Provide the (x, y) coordinate of the cell's center where the given text is located.  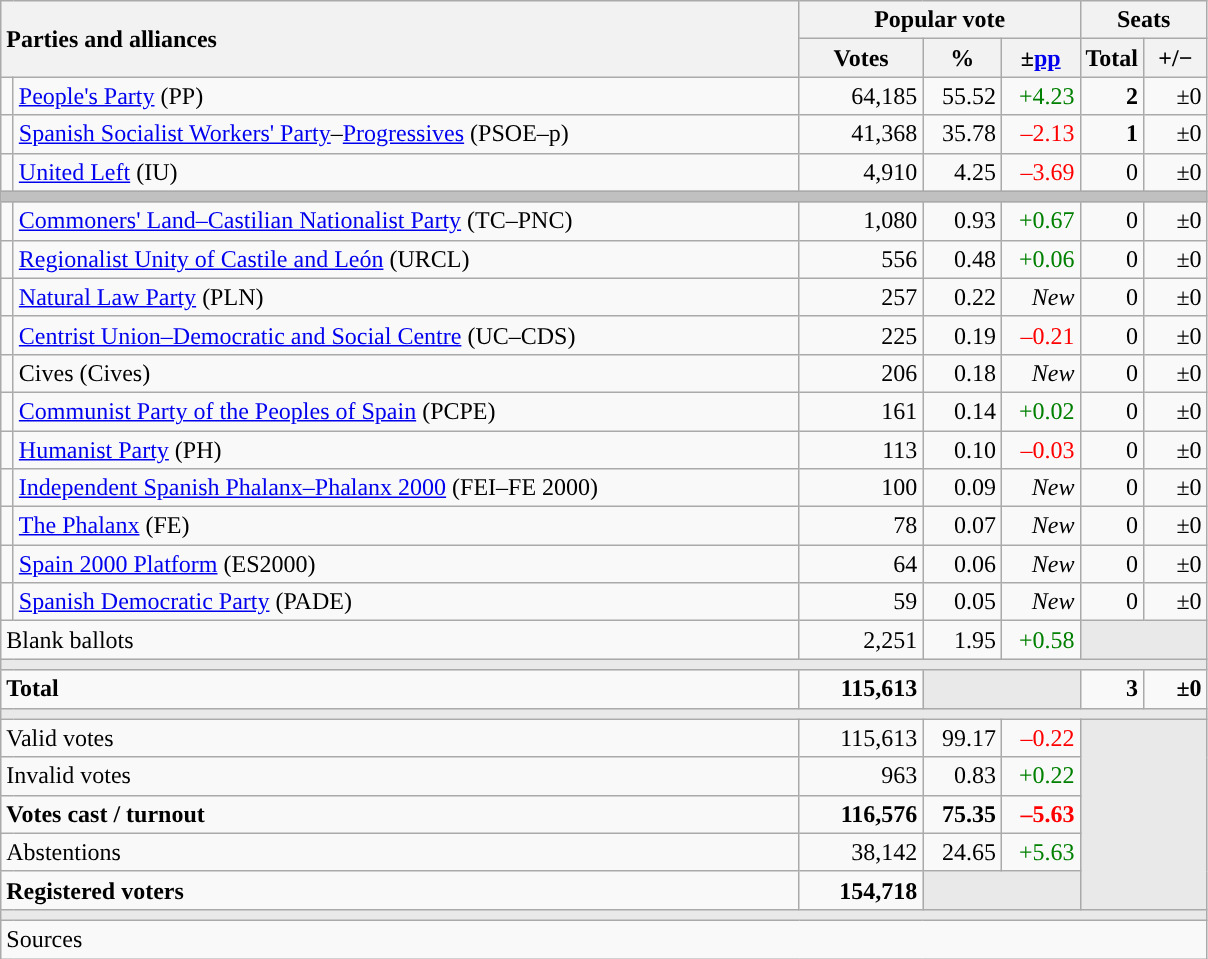
+0.02 (1040, 411)
Regionalist Unity of Castile and León (URCL) (406, 259)
United Left (IU) (406, 172)
0.93 (962, 221)
+0.67 (1040, 221)
64,185 (861, 96)
1,080 (861, 221)
99.17 (962, 738)
Cives (Cives) (406, 373)
963 (861, 776)
225 (861, 335)
–0.03 (1040, 449)
2 (1112, 96)
Popular vote (940, 20)
161 (861, 411)
0.05 (962, 602)
Votes (861, 58)
Invalid votes (400, 776)
1.95 (962, 640)
–2.13 (1040, 134)
24.65 (962, 852)
100 (861, 488)
Sources (604, 939)
Parties and alliances (400, 39)
0.10 (962, 449)
Valid votes (400, 738)
113 (861, 449)
0.22 (962, 297)
% (962, 58)
64 (861, 564)
–3.69 (1040, 172)
+5.63 (1040, 852)
–5.63 (1040, 814)
0.06 (962, 564)
+0.22 (1040, 776)
The Phalanx (FE) (406, 526)
1 (1112, 134)
Humanist Party (PH) (406, 449)
–0.22 (1040, 738)
Spanish Democratic Party (PADE) (406, 602)
People's Party (PP) (406, 96)
+4.23 (1040, 96)
0.18 (962, 373)
Votes cast / turnout (400, 814)
75.35 (962, 814)
Natural Law Party (PLN) (406, 297)
Seats (1144, 20)
0.83 (962, 776)
+/− (1176, 58)
4,910 (861, 172)
Spain 2000 Platform (ES2000) (406, 564)
0.19 (962, 335)
0.09 (962, 488)
41,368 (861, 134)
35.78 (962, 134)
2,251 (861, 640)
4.25 (962, 172)
206 (861, 373)
59 (861, 602)
257 (861, 297)
Communist Party of the Peoples of Spain (PCPE) (406, 411)
–0.21 (1040, 335)
556 (861, 259)
Registered voters (400, 890)
0.48 (962, 259)
0.14 (962, 411)
116,576 (861, 814)
78 (861, 526)
3 (1112, 689)
154,718 (861, 890)
Commoners' Land–Castilian Nationalist Party (TC–PNC) (406, 221)
+0.06 (1040, 259)
+0.58 (1040, 640)
55.52 (962, 96)
±pp (1040, 58)
Centrist Union–Democratic and Social Centre (UC–CDS) (406, 335)
Independent Spanish Phalanx–Phalanx 2000 (FEI–FE 2000) (406, 488)
Blank ballots (400, 640)
Abstentions (400, 852)
38,142 (861, 852)
Spanish Socialist Workers' Party–Progressives (PSOE–p) (406, 134)
0.07 (962, 526)
